Return the (x, y) coordinate for the center point of the cell that contains the specified text.  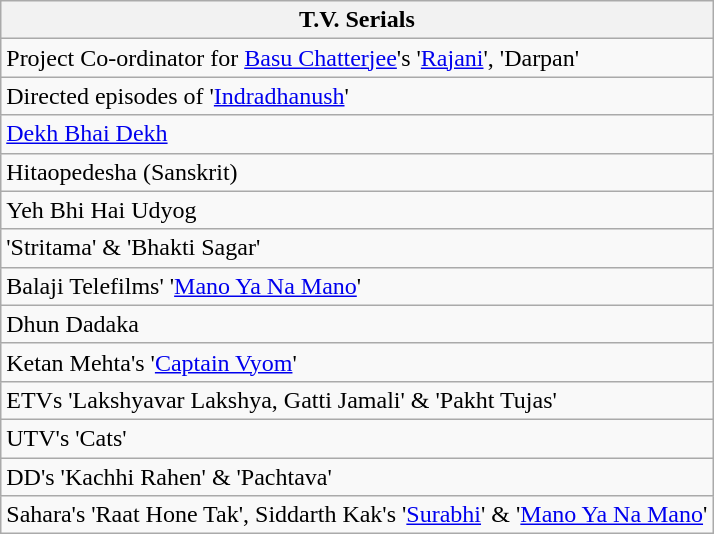
Balaji Telefilms' 'Mano Ya Na Mano' (357, 286)
Dekh Bhai Dekh (357, 134)
T.V. Serials (357, 20)
Hitaopedesha (Sanskrit) (357, 172)
Yeh Bhi Hai Udyog (357, 210)
Directed episodes of 'Indradhanush' (357, 96)
ETVs 'Lakshyavar Lakshya, Gatti Jamali' & 'Pakht Tujas' (357, 400)
DD's 'Kachhi Rahen' & 'Pachtava' (357, 477)
Project Co-ordinator for Basu Chatterjee's 'Rajani', 'Darpan' (357, 58)
Sahara's 'Raat Hone Tak', Siddarth Kak's 'Surabhi' & 'Mano Ya Na Mano' (357, 515)
UTV's 'Cats' (357, 438)
Ketan Mehta's 'Captain Vyom' (357, 362)
Dhun Dadaka (357, 324)
'Stritama' & 'Bhakti Sagar' (357, 248)
